Output the (X, Y) coordinate of the center of the cell containing the given text.  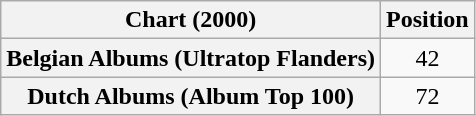
42 (428, 58)
72 (428, 96)
Chart (2000) (191, 20)
Position (428, 20)
Dutch Albums (Album Top 100) (191, 96)
Belgian Albums (Ultratop Flanders) (191, 58)
